Extract the [x, y] coordinate from the center of the cell holding the provided text.  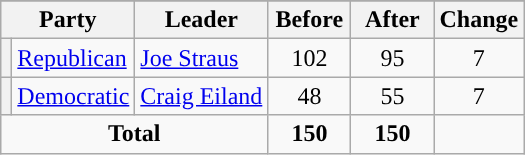
Total [134, 134]
After [392, 20]
Before [310, 20]
Change [479, 20]
Leader [202, 20]
48 [310, 96]
Craig Eiland [202, 96]
55 [392, 96]
Republican [74, 58]
Joe Straus [202, 58]
Party [68, 20]
95 [392, 58]
102 [310, 58]
Democratic [74, 96]
